Scan for the cell matching the given text and deliver its [X, Y] coordinate at center. 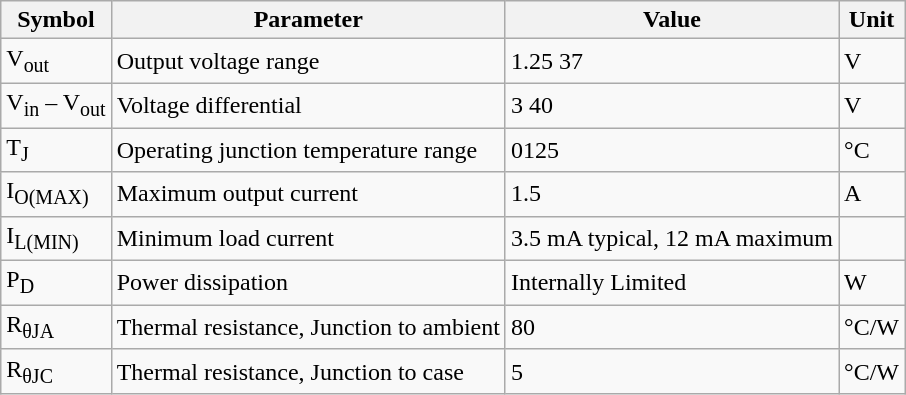
80 [672, 327]
1.25 37 [672, 61]
3 40 [672, 105]
5 [672, 371]
IO(MAX) [56, 194]
Voltage differential [308, 105]
3.5 mA typical, 12 mA maximum [672, 238]
Maximum output current [308, 194]
Parameter [308, 20]
Minimum load current [308, 238]
A [871, 194]
RθJA [56, 327]
Internally Limited [672, 283]
Operating junction temperature range [308, 150]
°C [871, 150]
PD [56, 283]
Thermal resistance, Junction to ambient [308, 327]
Output voltage range [308, 61]
TJ [56, 150]
Thermal resistance, Junction to case [308, 371]
Unit [871, 20]
Vin – Vout [56, 105]
RθJC [56, 371]
0125 [672, 150]
Symbol [56, 20]
Vout [56, 61]
IL(MIN) [56, 238]
Value [672, 20]
W [871, 283]
1.5 [672, 194]
Power dissipation [308, 283]
